Provide the [X, Y] coordinate of the cell's center where the given text is located.  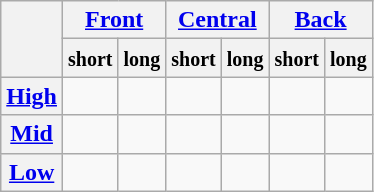
Mid [32, 134]
Front [114, 20]
Low [32, 172]
High [32, 96]
Back [320, 20]
Central [218, 20]
